Scan for the cell matching the given text and deliver its (x, y) coordinate at center. 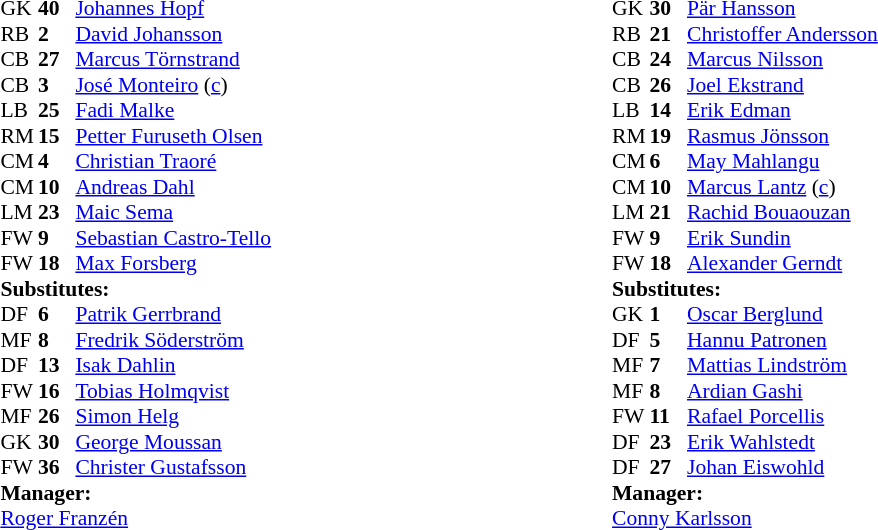
3 (57, 85)
15 (57, 136)
13 (57, 365)
Christer Gustafsson (173, 467)
36 (57, 467)
2 (57, 34)
Rachid Bouaouzan (782, 213)
Christian Traoré (173, 161)
16 (57, 391)
1 (669, 315)
Hannu Patronen (782, 340)
Marcus Törnstrand (173, 59)
Rasmus Jönsson (782, 136)
4 (57, 161)
Erik Wahlstedt (782, 442)
7 (669, 365)
Fredrik Söderström (173, 340)
Fadi Malke (173, 111)
24 (669, 59)
Petter Furuseth Olsen (173, 136)
Erik Sundin (782, 238)
George Moussan (173, 442)
Max Forsberg (173, 263)
14 (669, 111)
Isak Dahlin (173, 365)
Christoffer Andersson (782, 34)
Marcus Nilsson (782, 59)
José Monteiro (c) (173, 85)
David Johansson (173, 34)
Maic Sema (173, 213)
Ardian Gashi (782, 391)
11 (669, 417)
Simon Helg (173, 417)
Andreas Dahl (173, 187)
Tobias Holmqvist (173, 391)
Patrik Gerrbrand (173, 315)
May Mahlangu (782, 161)
5 (669, 340)
Johan Eiswohld (782, 467)
Mattias Lindström (782, 365)
Erik Edman (782, 111)
19 (669, 136)
Alexander Gerndt (782, 263)
Oscar Berglund (782, 315)
25 (57, 111)
Rafael Porcellis (782, 417)
Joel Ekstrand (782, 85)
Sebastian Castro-Tello (173, 238)
Marcus Lantz (c) (782, 187)
30 (57, 442)
